Identify which cell holds the provided text, then report its [X, Y] central coordinate. 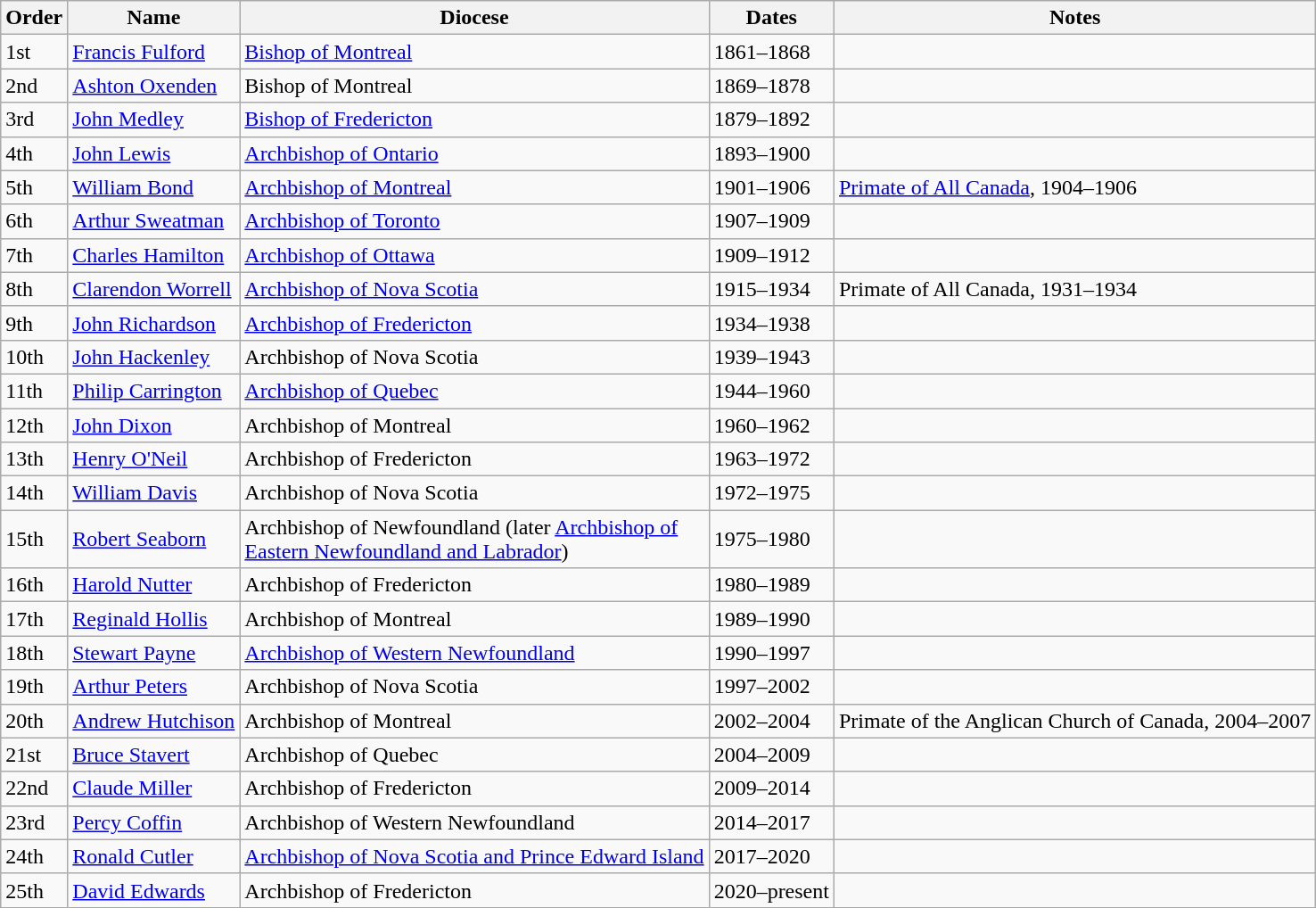
Charles Hamilton [153, 255]
Bishop of Fredericton [474, 120]
Clarendon Worrell [153, 289]
Order [34, 18]
1989–1990 [771, 619]
Archbishop of Newfoundland (later Archbishop ofEastern Newfoundland and Labrador) [474, 539]
Reginald Hollis [153, 619]
Bruce Stavert [153, 755]
Arthur Peters [153, 687]
John Dixon [153, 425]
2004–2009 [771, 755]
19th [34, 687]
Francis Fulford [153, 52]
William Davis [153, 493]
1990–1997 [771, 653]
9th [34, 323]
1939–1943 [771, 357]
1934–1938 [771, 323]
6th [34, 221]
1st [34, 52]
2009–2014 [771, 788]
John Hackenley [153, 357]
23rd [34, 822]
3rd [34, 120]
10th [34, 357]
Ronald Cutler [153, 856]
2017–2020 [771, 856]
1861–1868 [771, 52]
Archbishop of Toronto [474, 221]
Claude Miller [153, 788]
25th [34, 890]
Robert Seaborn [153, 539]
Ashton Oxenden [153, 86]
Archbishop of Ottawa [474, 255]
Name [153, 18]
16th [34, 585]
1960–1962 [771, 425]
2020–present [771, 890]
8th [34, 289]
Dates [771, 18]
7th [34, 255]
12th [34, 425]
David Edwards [153, 890]
2002–2004 [771, 721]
4th [34, 153]
1869–1878 [771, 86]
Primate of the Anglican Church of Canada, 2004–2007 [1074, 721]
1915–1934 [771, 289]
1907–1909 [771, 221]
Andrew Hutchison [153, 721]
Notes [1074, 18]
Archbishop of Ontario [474, 153]
Diocese [474, 18]
2014–2017 [771, 822]
1972–1975 [771, 493]
1944–1960 [771, 391]
5th [34, 187]
Percy Coffin [153, 822]
1879–1892 [771, 120]
1901–1906 [771, 187]
17th [34, 619]
18th [34, 653]
Primate of All Canada, 1931–1934 [1074, 289]
John Medley [153, 120]
Harold Nutter [153, 585]
1997–2002 [771, 687]
William Bond [153, 187]
11th [34, 391]
Archbishop of Nova Scotia and Prince Edward Island [474, 856]
Philip Carrington [153, 391]
13th [34, 459]
1963–1972 [771, 459]
15th [34, 539]
Henry O'Neil [153, 459]
Stewart Payne [153, 653]
1893–1900 [771, 153]
1980–1989 [771, 585]
John Richardson [153, 323]
1909–1912 [771, 255]
1975–1980 [771, 539]
24th [34, 856]
Primate of All Canada, 1904–1906 [1074, 187]
20th [34, 721]
Arthur Sweatman [153, 221]
2nd [34, 86]
21st [34, 755]
14th [34, 493]
22nd [34, 788]
John Lewis [153, 153]
